Determine the (X, Y) coordinate at the center of the cell enclosing the given text.  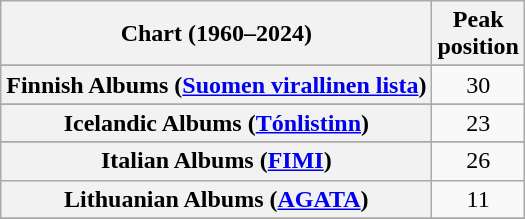
Italian Albums (FIMI) (216, 161)
11 (478, 199)
Chart (1960–2024) (216, 34)
Icelandic Albums (Tónlistinn) (216, 123)
23 (478, 123)
Peakposition (478, 34)
Finnish Albums (Suomen virallinen lista) (216, 85)
Lithuanian Albums (AGATA) (216, 199)
26 (478, 161)
30 (478, 85)
